Capture the cell that displays the provided text and extract its (X, Y) central coordinate. 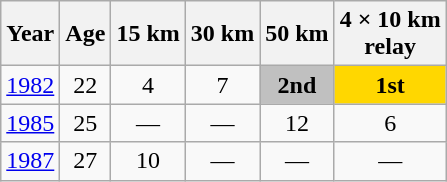
30 km (222, 34)
1987 (30, 161)
Age (86, 34)
10 (148, 161)
1st (390, 85)
Year (30, 34)
25 (86, 123)
7 (222, 85)
1985 (30, 123)
1982 (30, 85)
2nd (297, 85)
4 × 10 kmrelay (390, 34)
50 km (297, 34)
12 (297, 123)
22 (86, 85)
15 km (148, 34)
27 (86, 161)
6 (390, 123)
4 (148, 85)
